Provide the [x, y] coordinate of the cell's center where the given text is located.  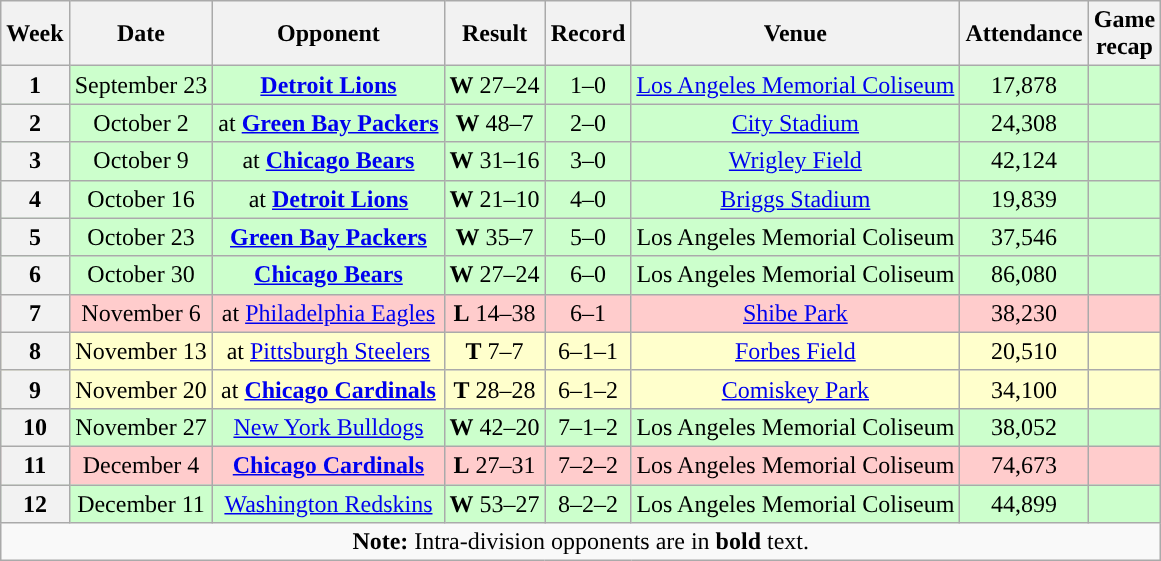
Opponent [328, 34]
at Detroit Lions [328, 199]
3 [35, 161]
8–2–2 [588, 503]
17,878 [1024, 85]
T 7–7 [494, 351]
Date [141, 34]
City Stadium [796, 123]
Attendance [1024, 34]
November 20 [141, 389]
at Philadelphia Eagles [328, 313]
19,839 [1024, 199]
Chicago Cardinals [328, 465]
Briggs Stadium [796, 199]
November 13 [141, 351]
November 6 [141, 313]
38,230 [1024, 313]
December 4 [141, 465]
October 9 [141, 161]
October 2 [141, 123]
L 27–31 [494, 465]
at Chicago Cardinals [328, 389]
2–0 [588, 123]
Week [35, 34]
86,080 [1024, 275]
24,308 [1024, 123]
44,899 [1024, 503]
October 23 [141, 237]
December 11 [141, 503]
6–0 [588, 275]
10 [35, 427]
5 [35, 237]
20,510 [1024, 351]
Green Bay Packers [328, 237]
42,124 [1024, 161]
7–2–2 [588, 465]
Gamerecap [1124, 34]
October 16 [141, 199]
November 27 [141, 427]
4–0 [588, 199]
W 53–27 [494, 503]
W 21–10 [494, 199]
W 42–20 [494, 427]
Shibe Park [796, 313]
34,100 [1024, 389]
6–1–1 [588, 351]
W 48–7 [494, 123]
Forbes Field [796, 351]
9 [35, 389]
New York Bulldogs [328, 427]
11 [35, 465]
74,673 [1024, 465]
Wrigley Field [796, 161]
L 14–38 [494, 313]
W 35–7 [494, 237]
1 [35, 85]
Result [494, 34]
Venue [796, 34]
7 [35, 313]
October 30 [141, 275]
Note: Intra-division opponents are in bold text. [581, 542]
Washington Redskins [328, 503]
8 [35, 351]
6–1 [588, 313]
Record [588, 34]
T 28–28 [494, 389]
at Pittsburgh Steelers [328, 351]
W 31–16 [494, 161]
September 23 [141, 85]
6–1–2 [588, 389]
6 [35, 275]
1–0 [588, 85]
3–0 [588, 161]
4 [35, 199]
Chicago Bears [328, 275]
7–1–2 [588, 427]
12 [35, 503]
5–0 [588, 237]
38,052 [1024, 427]
at Green Bay Packers [328, 123]
Detroit Lions [328, 85]
at Chicago Bears [328, 161]
37,546 [1024, 237]
2 [35, 123]
Comiskey Park [796, 389]
